For the text-containing cell, return its midpoint in [x, y] coordinate format. 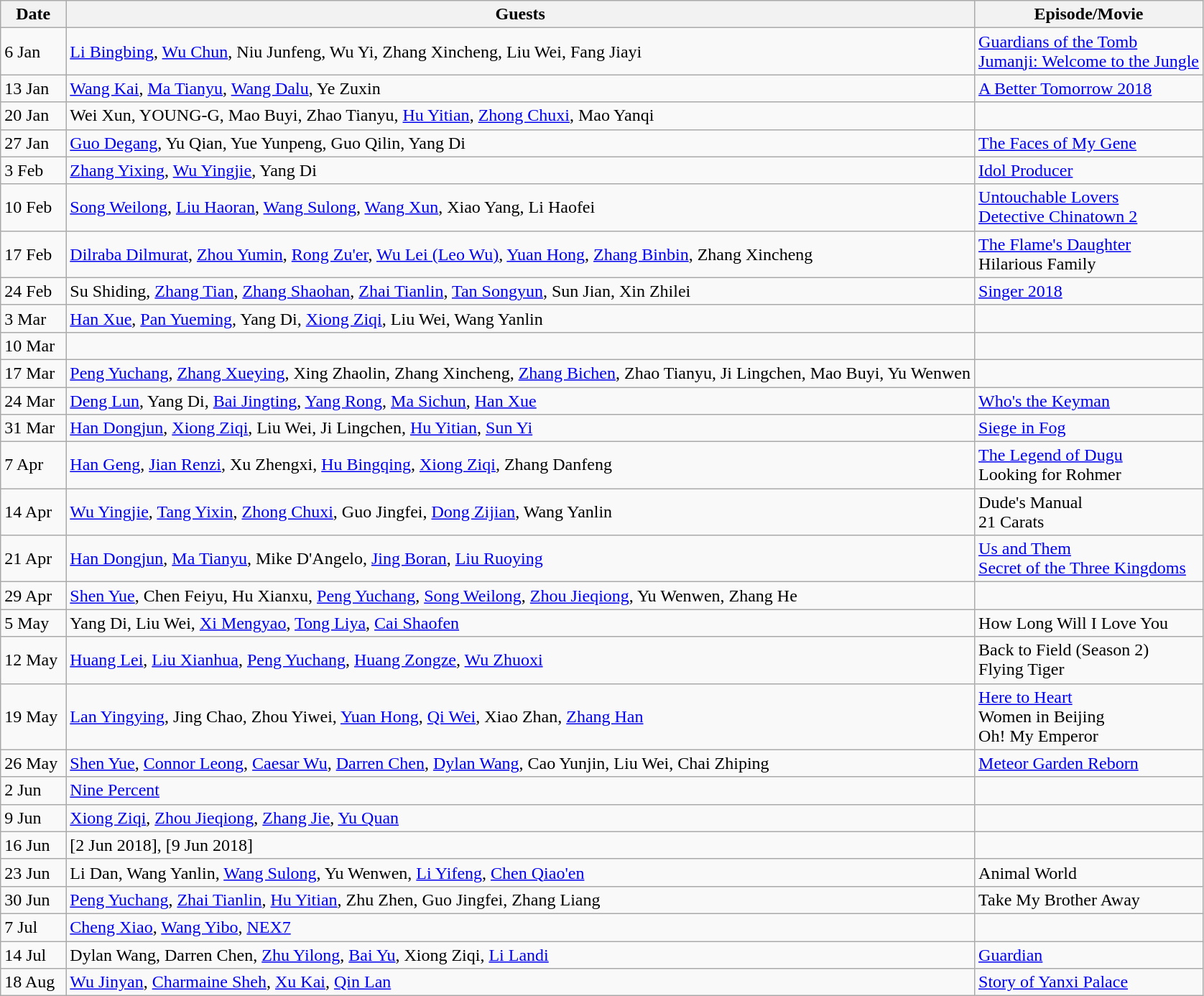
29 Apr [33, 596]
Song Weilong, Liu Haoran, Wang Sulong, Wang Xun, Xiao Yang, Li Haofei [520, 207]
17 Feb [33, 254]
31 Mar [33, 428]
12 May [33, 660]
Li Dan, Wang Yanlin, Wang Sulong, Yu Wenwen, Li Yifeng, Chen Qiao'en [520, 872]
Dilraba Dilmurat, Zhou Yumin, Rong Zu'er, Wu Lei (Leo Wu), Yuan Hong, Zhang Binbin, Zhang Xincheng [520, 254]
Li Bingbing, Wu Chun, Niu Junfeng, Wu Yi, Zhang Xincheng, Liu Wei, Fang Jiayi [520, 52]
9 Jun [33, 818]
Deng Lun, Yang Di, Bai Jingting, Yang Rong, Ma Sichun, Han Xue [520, 400]
[2 Jun 2018], [9 Jun 2018] [520, 845]
Dude's Manual21 Carats [1089, 512]
17 Mar [33, 373]
Here to HeartWomen in BeijingOh! My Emperor [1089, 716]
Animal World [1089, 872]
Shen Yue, Chen Feiyu, Hu Xianxu, Peng Yuchang, Song Weilong, Zhou Jieqiong, Yu Wenwen, Zhang He [520, 596]
Han Geng, Jian Renzi, Xu Zhengxi, Hu Bingqing, Xiong Ziqi, Zhang Danfeng [520, 466]
3 Mar [33, 318]
Take My Brother Away [1089, 900]
7 Apr [33, 466]
Guo Degang, Yu Qian, Yue Yunpeng, Guo Qilin, Yang Di [520, 143]
13 Jan [33, 88]
Episode/Movie [1089, 14]
Peng Yuchang, Zhai Tianlin, Hu Yitian, Zhu Zhen, Guo Jingfei, Zhang Liang [520, 900]
Meteor Garden Reborn [1089, 763]
Untouchable LoversDetective Chinatown 2 [1089, 207]
Shen Yue, Connor Leong, Caesar Wu, Darren Chen, Dylan Wang, Cao Yunjin, Liu Wei, Chai Zhiping [520, 763]
Singer 2018 [1089, 291]
Zhang Yixing, Wu Yingjie, Yang Di [520, 170]
2 Jun [33, 790]
Who's the Keyman [1089, 400]
23 Jun [33, 872]
Han Dongjun, Xiong Ziqi, Liu Wei, Ji Lingchen, Hu Yitian, Sun Yi [520, 428]
18 Aug [33, 982]
Xiong Ziqi, Zhou Jieqiong, Zhang Jie, Yu Quan [520, 818]
Guests [520, 14]
Nine Percent [520, 790]
Guardians of the TombJumanji: Welcome to the Jungle [1089, 52]
Yang Di, Liu Wei, Xi Mengyao, Tong Liya, Cai Shaofen [520, 623]
Wu Jinyan, Charmaine Sheh, Xu Kai, Qin Lan [520, 982]
30 Jun [33, 900]
Story of Yanxi Palace [1089, 982]
10 Mar [33, 346]
5 May [33, 623]
Dylan Wang, Darren Chen, Zhu Yilong, Bai Yu, Xiong Ziqi, Li Landi [520, 955]
Back to Field (Season 2)Flying Tiger [1089, 660]
19 May [33, 716]
Cheng Xiao, Wang Yibo, NEX7 [520, 927]
A Better Tomorrow 2018 [1089, 88]
Idol Producer [1089, 170]
Wang Kai, Ma Tianyu, Wang Dalu, Ye Zuxin [520, 88]
6 Jan [33, 52]
Lan Yingying, Jing Chao, Zhou Yiwei, Yuan Hong, Qi Wei, Xiao Zhan, Zhang Han [520, 716]
Han Xue, Pan Yueming, Yang Di, Xiong Ziqi, Liu Wei, Wang Yanlin [520, 318]
27 Jan [33, 143]
Guardian [1089, 955]
14 Jul [33, 955]
Han Dongjun, Ma Tianyu, Mike D'Angelo, Jing Boran, Liu Ruoying [520, 559]
7 Jul [33, 927]
Su Shiding, Zhang Tian, Zhang Shaohan, Zhai Tianlin, Tan Songyun, Sun Jian, Xin Zhilei [520, 291]
The Legend of DuguLooking for Rohmer [1089, 466]
Us and ThemSecret of the Three Kingdoms [1089, 559]
Wei Xun, YOUNG-G, Mao Buyi, Zhao Tianyu, Hu Yitian, Zhong Chuxi, Mao Yanqi [520, 116]
21 Apr [33, 559]
The Flame's DaughterHilarious Family [1089, 254]
24 Mar [33, 400]
Peng Yuchang, Zhang Xueying, Xing Zhaolin, Zhang Xincheng, Zhang Bichen, Zhao Tianyu, Ji Lingchen, Mao Buyi, Yu Wenwen [520, 373]
14 Apr [33, 512]
10 Feb [33, 207]
How Long Will I Love You [1089, 623]
20 Jan [33, 116]
16 Jun [33, 845]
Huang Lei, Liu Xianhua, Peng Yuchang, Huang Zongze, Wu Zhuoxi [520, 660]
The Faces of My Gene [1089, 143]
24 Feb [33, 291]
3 Feb [33, 170]
26 May [33, 763]
Siege in Fog [1089, 428]
Wu Yingjie, Tang Yixin, Zhong Chuxi, Guo Jingfei, Dong Zijian, Wang Yanlin [520, 512]
Date [33, 14]
